Extract the (x, y) coordinate from the center of the cell holding the provided text.  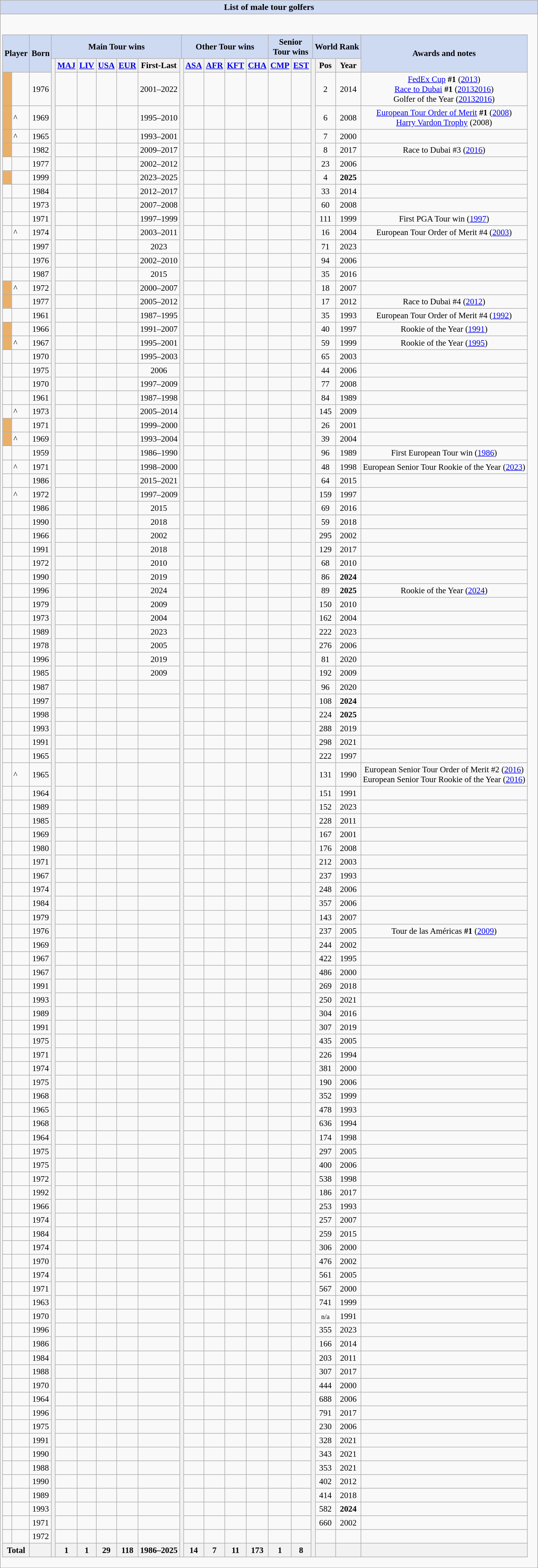
Rookie of the Year (2024) (444, 591)
306 (325, 1248)
538 (325, 1179)
First European Tour win (1986) (444, 453)
1995–2001 (159, 343)
2000–2007 (159, 288)
14 (194, 1550)
259 (325, 1234)
1998–2000 (159, 467)
11 (236, 1550)
343 (325, 1454)
295 (325, 535)
Awards and notes (444, 53)
297 (325, 1151)
328 (325, 1440)
257 (325, 1220)
226 (325, 1055)
European Senior Tour Rookie of the Year (2023) (444, 467)
228 (325, 821)
World Rank (337, 47)
2023–2025 (159, 178)
94 (325, 260)
582 (325, 1509)
1995 (348, 958)
2002–2012 (159, 164)
250 (325, 1000)
2003–2011 (159, 233)
476 (325, 1261)
190 (325, 1082)
269 (325, 986)
145 (325, 412)
1987–1998 (159, 398)
381 (325, 1069)
111 (325, 219)
1987–1995 (159, 315)
159 (325, 494)
26 (325, 426)
2015–2021 (159, 480)
Player (16, 53)
1986–1990 (159, 453)
EUR (127, 65)
567 (325, 1289)
176 (325, 848)
131 (325, 775)
741 (325, 1303)
1995–2010 (159, 118)
Rookie of the Year (1991) (444, 329)
2009–2017 (159, 150)
Other Tour wins (225, 47)
2001–2022 (159, 89)
First PGA Tour win (1997) (444, 219)
2007–2008 (159, 205)
230 (325, 1426)
486 (325, 972)
European Senior Tour Order of Merit #2 (2016)European Senior Tour Rookie of the Year (2016) (444, 775)
39 (325, 439)
357 (325, 903)
AFR (214, 65)
118 (127, 1550)
CMP (280, 65)
1959 (41, 453)
1986–2025 (159, 1550)
186 (325, 1192)
Total (16, 1550)
1978 (41, 646)
Rookie of the Year (1995) (444, 343)
1982 (41, 150)
1963 (41, 1303)
203 (325, 1357)
60 (325, 205)
151 (325, 793)
33 (325, 192)
2002–2010 (159, 260)
1992 (41, 1192)
192 (325, 673)
KFT (236, 65)
71 (325, 246)
355 (325, 1330)
174 (325, 1137)
European Tour Order of Merit #1 (2008)Harry Vardon Trophy (2008) (444, 118)
288 (325, 728)
List of male tour golfers (269, 7)
143 (325, 917)
23 (325, 164)
129 (325, 549)
1980 (41, 848)
44 (325, 370)
First-Last (159, 65)
Year (348, 65)
173 (257, 1550)
65 (325, 357)
CHA (257, 65)
152 (325, 807)
SeniorTour wins (291, 47)
791 (325, 1413)
84 (325, 398)
400 (325, 1165)
1993–2004 (159, 439)
European Tour Order of Merit #4 (1992) (444, 315)
414 (325, 1495)
1995–2003 (159, 357)
248 (325, 889)
USA (107, 65)
86 (325, 577)
478 (325, 1110)
2 (325, 89)
Main Tour wins (116, 47)
2012–2017 (159, 192)
1997–1999 (159, 219)
Race to Dubai #4 (2012) (444, 301)
402 (325, 1482)
108 (325, 701)
29 (107, 1550)
444 (325, 1385)
253 (325, 1206)
48 (325, 467)
1993–2001 (159, 136)
Born (41, 53)
2005–2014 (159, 412)
ASA (194, 65)
636 (325, 1123)
166 (325, 1344)
4 (325, 178)
167 (325, 835)
304 (325, 1014)
224 (325, 714)
Tour de las Américas #1 (2009) (444, 931)
422 (325, 958)
MAJ (66, 65)
Race to Dubai #3 (2016) (444, 150)
n/a (325, 1316)
89 (325, 591)
81 (325, 659)
69 (325, 508)
1991–2007 (159, 329)
561 (325, 1275)
40 (325, 329)
276 (325, 646)
17 (325, 301)
244 (325, 945)
688 (325, 1399)
EST (301, 65)
150 (325, 604)
16 (325, 233)
68 (325, 563)
European Tour Order of Merit #4 (2003) (444, 233)
FedEx Cup #1 (2013)Race to Dubai #1 (20132016)Golfer of the Year (20132016) (444, 89)
77 (325, 384)
298 (325, 742)
660 (325, 1523)
353 (325, 1468)
6 (325, 118)
435 (325, 1041)
Pos (325, 65)
LIV (86, 65)
18 (325, 288)
1999–2000 (159, 426)
162 (325, 618)
64 (325, 480)
2005–2012 (159, 301)
352 (325, 1096)
212 (325, 862)
